For the text-containing cell, return its midpoint in (x, y) coordinate format. 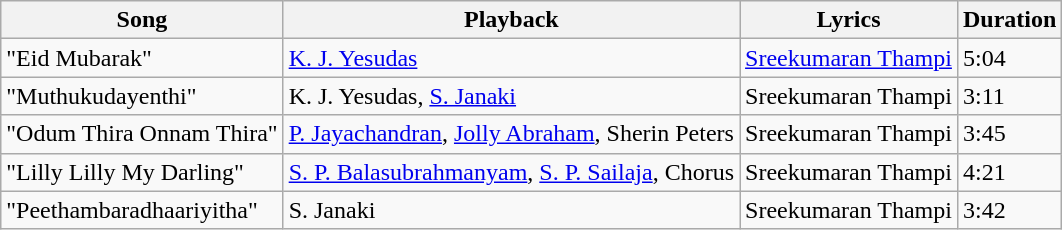
"Peethambaradhaariyitha" (142, 210)
3:45 (1009, 134)
3:11 (1009, 96)
4:21 (1009, 172)
K. J. Yesudas (511, 58)
K. J. Yesudas, S. Janaki (511, 96)
5:04 (1009, 58)
S. P. Balasubrahmanyam, S. P. Sailaja, Chorus (511, 172)
"Odum Thira Onnam Thira" (142, 134)
Playback (511, 20)
"Muthukudayenthi" (142, 96)
"Lilly Lilly My Darling" (142, 172)
P. Jayachandran, Jolly Abraham, Sherin Peters (511, 134)
S. Janaki (511, 210)
3:42 (1009, 210)
"Eid Mubarak" (142, 58)
Duration (1009, 20)
Song (142, 20)
Lyrics (849, 20)
